Pinpoint the cell where the given text exists, returning its [x, y] midpoint coordinate. 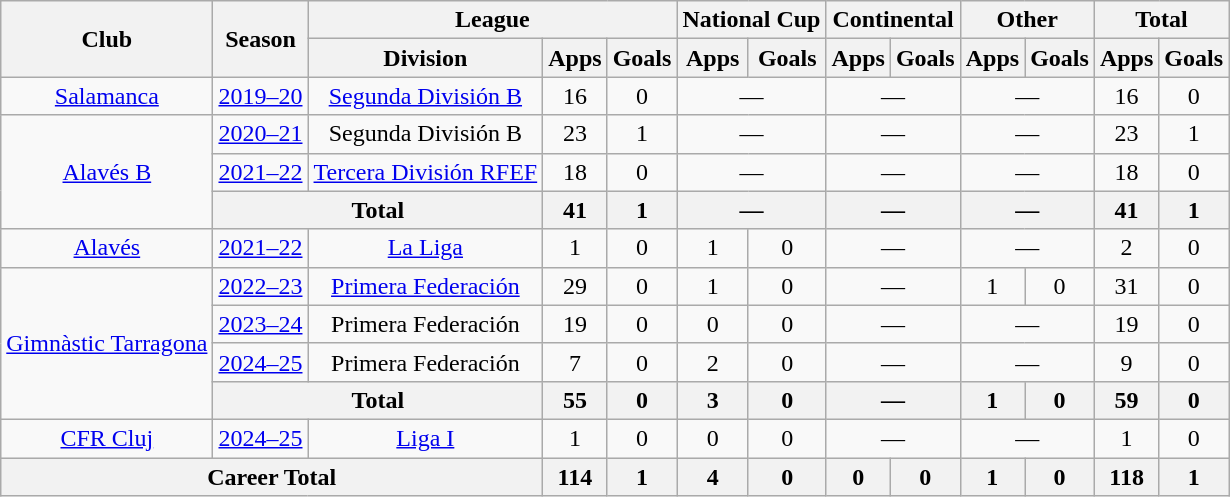
9 [1126, 362]
7 [575, 362]
Season [260, 39]
Salamanca [107, 96]
CFR Cluj [107, 438]
55 [575, 400]
2023–24 [260, 324]
59 [1126, 400]
La Liga [426, 248]
Tercera División RFEF [426, 172]
Continental [893, 20]
2020–21 [260, 134]
Division [426, 58]
Alavés [107, 248]
2019–20 [260, 96]
118 [1126, 477]
League [492, 20]
Gimnàstic Tarragona [107, 343]
31 [1126, 286]
3 [713, 400]
Liga I [426, 438]
4 [713, 477]
Career Total [272, 477]
Alavés B [107, 172]
National Cup [752, 20]
Club [107, 39]
Other [1027, 20]
29 [575, 286]
114 [575, 477]
2022–23 [260, 286]
